Scan for the cell matching the given text and deliver its (x, y) coordinate at center. 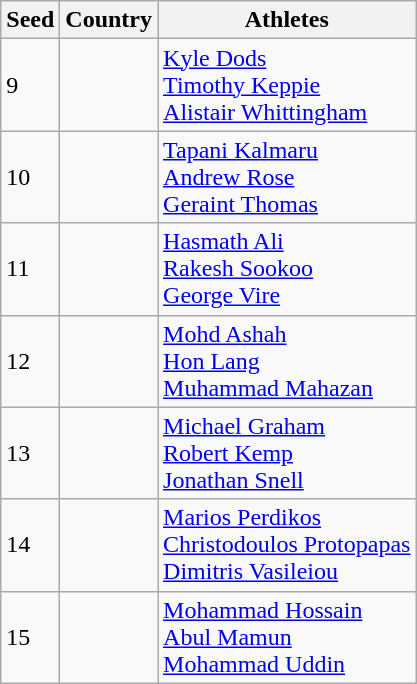
13 (30, 453)
10 (30, 177)
Seed (30, 20)
15 (30, 637)
14 (30, 545)
Mohammad HossainAbul MamunMohammad Uddin (287, 637)
Marios PerdikosChristodoulos ProtopapasDimitris Vasileiou (287, 545)
Mohd AshahHon LangMuhammad Mahazan (287, 361)
Kyle DodsTimothy KeppieAlistair Whittingham (287, 85)
9 (30, 85)
Hasmath AliRakesh SookooGeorge Vire (287, 269)
12 (30, 361)
11 (30, 269)
Michael GrahamRobert KempJonathan Snell (287, 453)
Tapani KalmaruAndrew RoseGeraint Thomas (287, 177)
Country (109, 20)
Athletes (287, 20)
